Provide the [X, Y] coordinate of the cell's center where the given text is located.  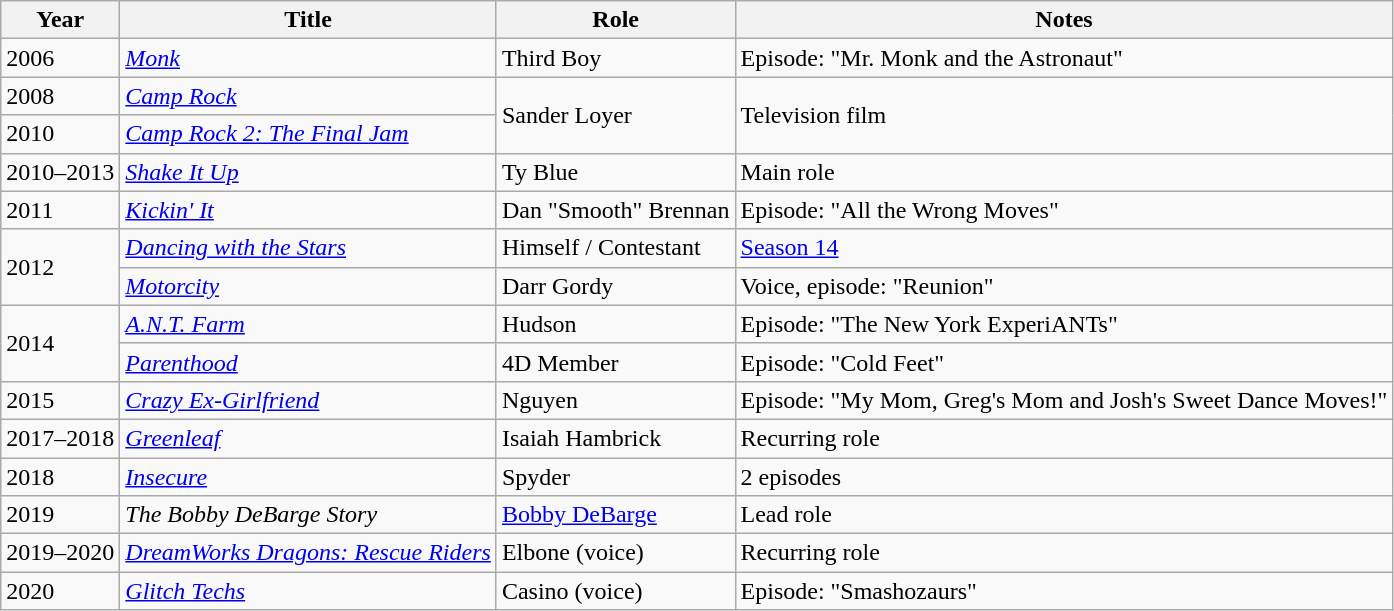
4D Member [616, 362]
Camp Rock [308, 96]
2014 [60, 343]
2019 [60, 515]
Hudson [616, 324]
Crazy Ex-Girlfriend [308, 400]
Episode: "Mr. Monk and the Astronaut" [1064, 58]
Episode: "Smashozaurs" [1064, 591]
Sander Loyer [616, 115]
Year [60, 20]
Television film [1064, 115]
Lead role [1064, 515]
2020 [60, 591]
Darr Gordy [616, 286]
2017–2018 [60, 438]
2010–2013 [60, 172]
2 episodes [1064, 477]
Motorcity [308, 286]
The Bobby DeBarge Story [308, 515]
2008 [60, 96]
Episode: "The New York ExperiANTs" [1064, 324]
Himself / Contestant [616, 248]
Spyder [616, 477]
Episode: "My Mom, Greg's Mom and Josh's Sweet Dance Moves!" [1064, 400]
Camp Rock 2: The Final Jam [308, 134]
Casino (voice) [616, 591]
Kickin' It [308, 210]
Voice, episode: "Reunion" [1064, 286]
DreamWorks Dragons: Rescue Riders [308, 553]
Nguyen [616, 400]
Glitch Techs [308, 591]
Episode: "Cold Feet" [1064, 362]
2012 [60, 267]
2018 [60, 477]
Dancing with the Stars [308, 248]
Role [616, 20]
Greenleaf [308, 438]
Title [308, 20]
Monk [308, 58]
2019–2020 [60, 553]
Episode: "All the Wrong Moves" [1064, 210]
Bobby DeBarge [616, 515]
Insecure [308, 477]
2011 [60, 210]
Elbone (voice) [616, 553]
Season 14 [1064, 248]
Shake It Up [308, 172]
2006 [60, 58]
2015 [60, 400]
Dan "Smooth" Brennan [616, 210]
Third Boy [616, 58]
Ty Blue [616, 172]
Main role [1064, 172]
Parenthood [308, 362]
Isaiah Hambrick [616, 438]
A.N.T. Farm [308, 324]
Notes [1064, 20]
2010 [60, 134]
